Capture the cell that displays the provided text and extract its [x, y] central coordinate. 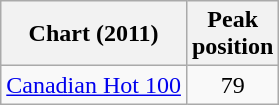
79 [232, 85]
Chart (2011) [94, 34]
Peakposition [232, 34]
Canadian Hot 100 [94, 85]
